Locate the cell with the specified text and output its (X, Y) center coordinate. 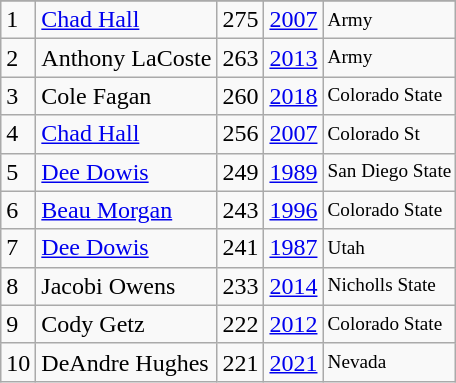
263 (240, 58)
Beau Morgan (126, 210)
256 (240, 134)
222 (240, 324)
Colorado St (390, 134)
San Diego State (390, 172)
243 (240, 210)
275 (240, 20)
1996 (294, 210)
Jacobi Owens (126, 286)
241 (240, 248)
Nevada (390, 362)
3 (18, 96)
Cody Getz (126, 324)
260 (240, 96)
2013 (294, 58)
5 (18, 172)
4 (18, 134)
233 (240, 286)
8 (18, 286)
7 (18, 248)
2014 (294, 286)
Cole Fagan (126, 96)
Nicholls State (390, 286)
221 (240, 362)
1989 (294, 172)
Utah (390, 248)
1987 (294, 248)
2021 (294, 362)
6 (18, 210)
DeAndre Hughes (126, 362)
10 (18, 362)
Anthony LaCoste (126, 58)
2012 (294, 324)
2018 (294, 96)
2 (18, 58)
249 (240, 172)
9 (18, 324)
1 (18, 20)
